Identify which cell holds the provided text, then report its (X, Y) central coordinate. 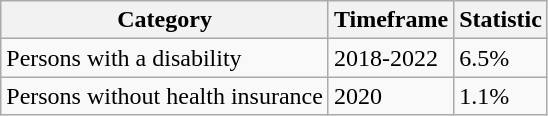
Timeframe (390, 20)
Persons without health insurance (165, 96)
Category (165, 20)
2018-2022 (390, 58)
6.5% (501, 58)
Persons with a disability (165, 58)
Statistic (501, 20)
1.1% (501, 96)
2020 (390, 96)
